Return [X, Y] of the center of cell containing provided text 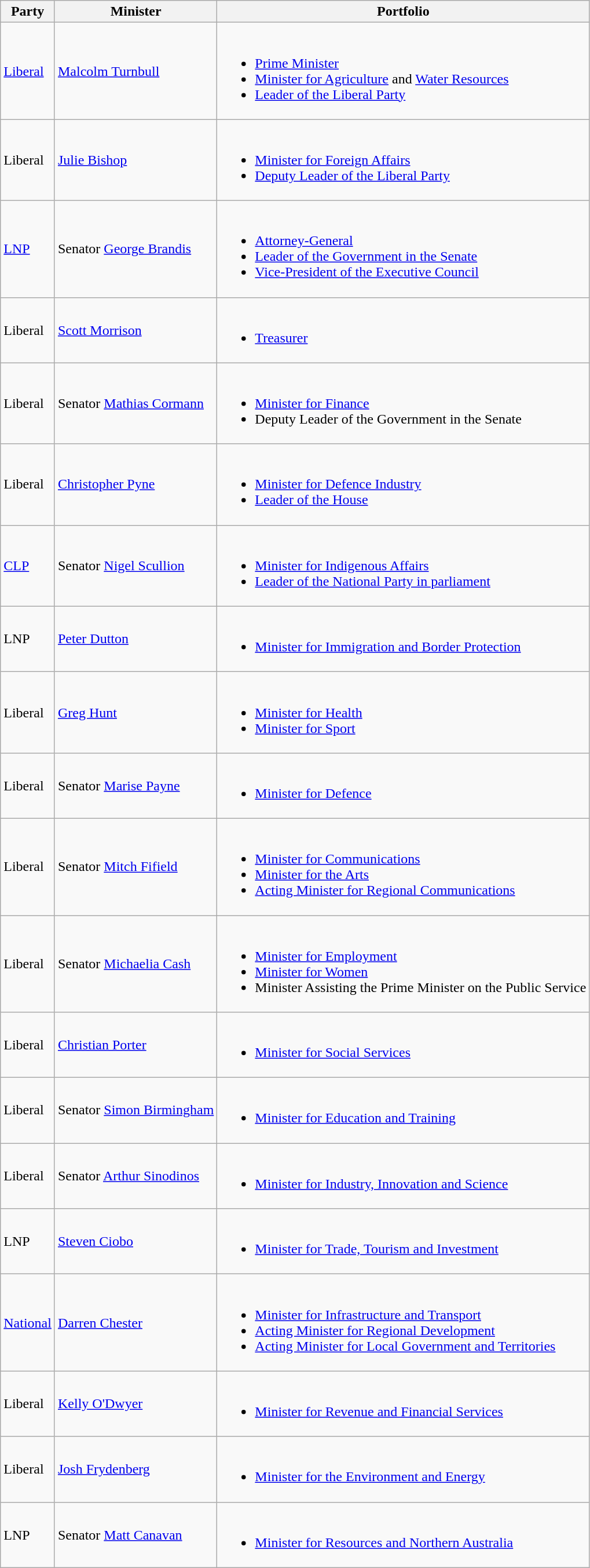
Minister [135, 12]
Senator Arthur Sinodinos [135, 1176]
Senator George Brandis [135, 249]
Attorney-GeneralLeader of the Government in the SenateVice-President of the Executive Council [403, 249]
Treasurer [403, 330]
Minister for Foreign AffairsDeputy Leader of the Liberal Party [403, 160]
CLP [28, 566]
Minister for Infrastructure and TransportActing Minister for Regional DevelopmentActing Minister for Local Government and Territories [403, 1322]
Senator Michaelia Cash [135, 964]
Minister for the Environment and Energy [403, 1469]
Minister for Industry, Innovation and Science [403, 1176]
Minister for Defence IndustryLeader of the House [403, 484]
Malcolm Turnbull [135, 71]
Minister for Revenue and Financial Services [403, 1403]
Senator Nigel Scullion [135, 566]
Steven Ciobo [135, 1241]
National [28, 1322]
Portfolio [403, 12]
Darren Chester [135, 1322]
Minister for FinanceDeputy Leader of the Government in the Senate [403, 403]
Senator Marise Payne [135, 786]
Party [28, 12]
Minister for CommunicationsMinister for the ArtsActing Minister for Regional Communications [403, 867]
Josh Frydenberg [135, 1469]
Peter Dutton [135, 639]
Minister for Social Services [403, 1045]
Minister for Trade, Tourism and Investment [403, 1241]
Minister for Indigenous AffairsLeader of the National Party in parliament [403, 566]
Greg Hunt [135, 712]
Senator Matt Canavan [135, 1534]
Minister for Resources and Northern Australia [403, 1534]
Minister for EmploymentMinister for WomenMinister Assisting the Prime Minister on the Public Service [403, 964]
Kelly O'Dwyer [135, 1403]
Senator Simon Birmingham [135, 1110]
Christopher Pyne [135, 484]
Julie Bishop [135, 160]
Scott Morrison [135, 330]
Minister for Immigration and Border Protection [403, 639]
Minister for HealthMinister for Sport [403, 712]
Senator Mitch Fifield [135, 867]
Minister for Education and Training [403, 1110]
Prime MinisterMinister for Agriculture and Water ResourcesLeader of the Liberal Party [403, 71]
Christian Porter [135, 1045]
Minister for Defence [403, 786]
Senator Mathias Cormann [135, 403]
